Scan for the cell matching the given text and deliver its (x, y) coordinate at center. 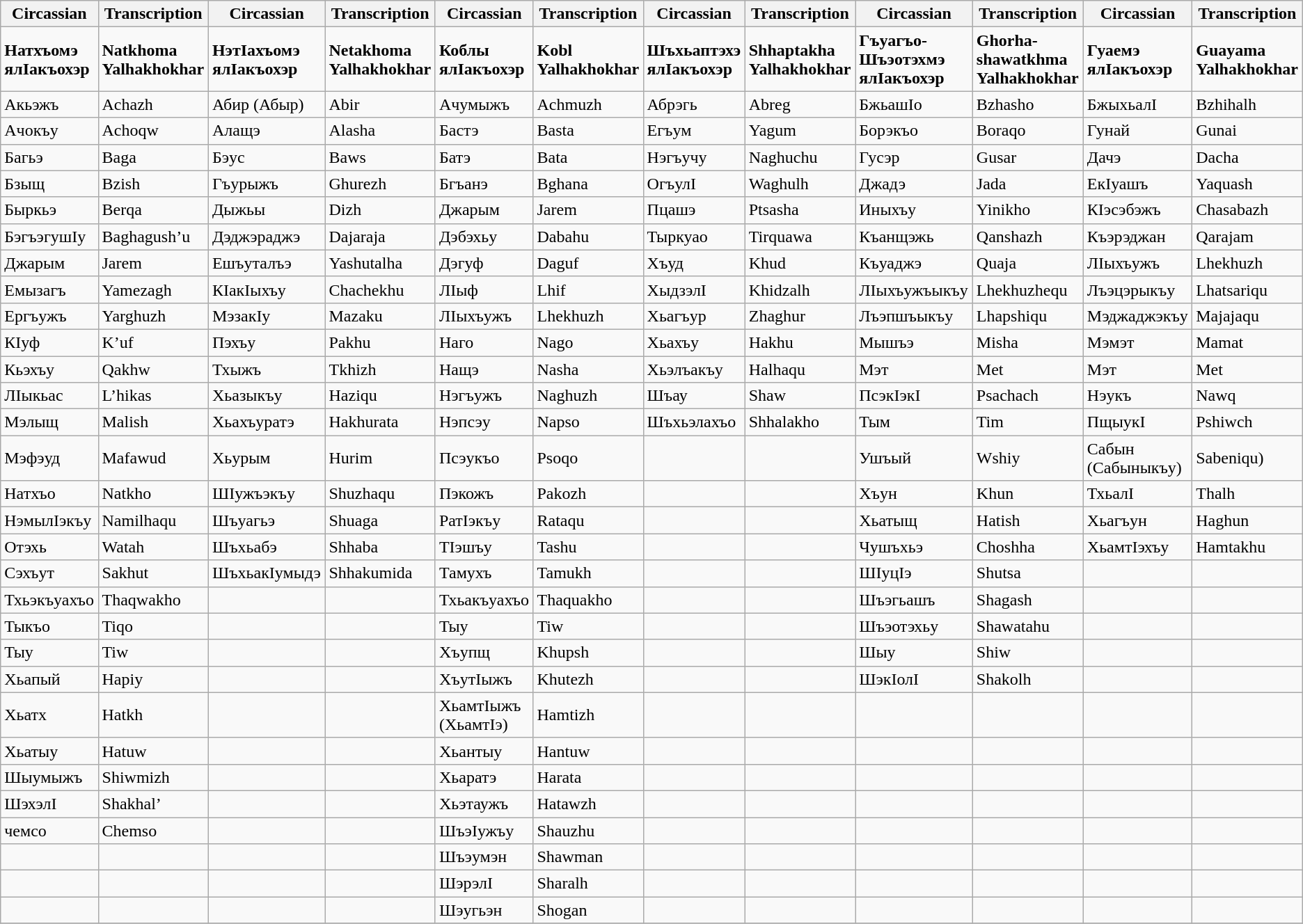
Тыкъо (49, 626)
Chemso (153, 830)
Pshiwch (1247, 422)
Шыу (915, 653)
Sharalh (588, 884)
Dizh (380, 210)
ТIэшъу (484, 547)
Тыркуао (694, 237)
Кьэхъу (49, 369)
Shuzhaqu (380, 494)
Shutsa (1027, 573)
ЕкIуашъ (1137, 184)
Baghagush’u (153, 237)
Мэджаджэкъу (1137, 316)
Bata (588, 157)
Dabahu (588, 237)
Ghorha-shawatkhma Yalhakhokhar (1027, 59)
Нэгъучу (694, 157)
Watah (153, 547)
Гъурыжъ (267, 184)
Коблы ялIакъохэр (484, 59)
Lhekhuzhequ (1027, 289)
Shiwmizh (153, 777)
Shuaga (380, 520)
Бэус (267, 157)
БжьашIо (915, 104)
Тхьакъуахъо (484, 600)
ХьамтIэхъу (1137, 547)
Achoqw (153, 131)
Nawq (1247, 396)
Bghana (588, 184)
Абир (Абыр) (267, 104)
ШэхэлI (49, 804)
Lhatsariqu (1247, 289)
Хьатыу (49, 751)
Mafawud (153, 458)
Wshiy (1027, 458)
Harata (588, 777)
Хьаратэ (484, 777)
Pakozh (588, 494)
Hatuw (153, 751)
Джадэ (915, 184)
Хьэтаужъ (484, 804)
Chachekhu (380, 289)
Тхьэкъуахъо (49, 600)
Ачокъу (49, 131)
Шъэотэхьу (915, 626)
Хьатх (49, 715)
чемсо (49, 830)
Baws (380, 157)
Лъэпшъыкъу (915, 316)
ЛIыкьас (49, 396)
Hamtakhu (1247, 547)
Натхъо (49, 494)
Shhalakho (800, 422)
Psoqo (588, 458)
Борэкъо (915, 131)
Abreg (800, 104)
Хъуд (694, 263)
Tamukh (588, 573)
Halhaqu (800, 369)
Bzish (153, 184)
Thalh (1247, 494)
Nago (588, 342)
Shawatahu (1027, 626)
Шъхьаптэхэ ялIакъохэр (694, 59)
Псэукъо (484, 458)
Ptsasha (800, 210)
Шъхьэлахъо (694, 422)
Khud (800, 263)
Шъау (694, 396)
Yaquash (1247, 184)
Бгъанэ (484, 184)
Дэбэхьу (484, 237)
Naghuchu (800, 157)
БэгъэгушIу (49, 237)
Дыжьы (267, 210)
Иныхъу (915, 210)
Bzhihalh (1247, 104)
Shawman (588, 857)
Хьазыкъу (267, 396)
ШэкIолI (915, 679)
Gusar (1027, 157)
Chasabazh (1247, 210)
Shhaba (380, 547)
Dajaraja (380, 237)
Наго (484, 342)
Malish (153, 422)
Тхыжъ (267, 369)
Къуаджэ (915, 263)
Napso (588, 422)
ХьамтIыжъ (ХьамтIэ) (484, 715)
Natkho (153, 494)
Дэджэраджэ (267, 237)
Къэрэджан (1137, 237)
K’uf (153, 342)
Быркьэ (49, 210)
КIакIыхъу (267, 289)
КIэсэбэжъ (1137, 210)
Khutezh (588, 679)
Ушъый (915, 458)
ПсэкIэкI (915, 396)
НэтIахъомэ ялIакъохэр (267, 59)
Shaw (800, 396)
Лъэцэрыкъу (1137, 289)
Mazaku (380, 316)
Емызагъ (49, 289)
Haziqu (380, 396)
Qanshazh (1027, 237)
Basta (588, 131)
ЛIыхъужъыкъу (915, 289)
ШIужъэкъу (267, 494)
Yarghuzh (153, 316)
Shakolh (1027, 679)
НэмылIэкъу (49, 520)
Kobl Yalhakhokhar (588, 59)
Achmuzh (588, 104)
Mamat (1247, 342)
БжыхьалI (1137, 104)
ХъутIыжъ (484, 679)
Шыумыжъ (49, 777)
Hurim (380, 458)
Namilhaqu (153, 520)
Ачумыжъ (484, 104)
Hatish (1027, 520)
Хьапый (49, 679)
Хъупщ (484, 653)
Мэмэт (1137, 342)
Psachach (1027, 396)
Tirquawa (800, 237)
Хьагъун (1137, 520)
Yashutalha (380, 263)
Нащэ (484, 369)
Ергъужъ (49, 316)
Lhif (588, 289)
Majajaqu (1247, 316)
Waghulh (800, 184)
Zhaghur (800, 316)
КIуф (49, 342)
Сэхъут (49, 573)
ЛIыф (484, 289)
Yagum (800, 131)
Lhapshiqu (1027, 316)
Natkhoma Yalhakhokhar (153, 59)
L’hikas (153, 396)
Шъэгьашъ (915, 600)
Alasha (380, 131)
Пэкожъ (484, 494)
ШъхьакIумыдэ (267, 573)
Shhakumida (380, 573)
Khupsh (588, 653)
Daguf (588, 263)
Хьурым (267, 458)
Shogan (588, 910)
Tashu (588, 547)
Shhaptakha Yalhakhokhar (800, 59)
РатIэкъу (484, 520)
Хьатыщ (915, 520)
Къанщэжь (915, 237)
Shauzhu (588, 830)
Ghurezh (380, 184)
Quaja (1027, 263)
Натхъомэ ялIакъохэр (49, 59)
Отэхь (49, 547)
Мэлыщ (49, 422)
Шъуагьэ (267, 520)
Hatkh (153, 715)
Хьэлъакъу (694, 369)
Shiw (1027, 653)
Berqa (153, 210)
ХыдзэлI (694, 289)
Бастэ (484, 131)
Гусэр (915, 157)
Choshha (1027, 547)
Khidzalh (800, 289)
Егъум (694, 131)
Haghun (1247, 520)
Хъун (915, 494)
Гъуагъо-Шъэотэхмэ ялIакъохэр (915, 59)
Misha (1027, 342)
Пэхъу (267, 342)
Гуаемэ ялIакъохэр (1137, 59)
Гунай (1137, 131)
Хьахъуратэ (267, 422)
Tiqo (153, 626)
ТхьалI (1137, 494)
Qakhw (153, 369)
Hatawzh (588, 804)
Shagash (1027, 600)
ШэрэлI (484, 884)
Shakhal’ (153, 804)
Ешъуталъэ (267, 263)
Abir (380, 104)
Yamezagh (153, 289)
Хьагъур (694, 316)
Шъхьабэ (267, 547)
Чушъхьэ (915, 547)
Тым (915, 422)
Дачэ (1137, 157)
Pakhu (380, 342)
ОгъулI (694, 184)
Qarajam (1247, 237)
Абрэгь (694, 104)
Thaquakho (588, 600)
Пцашэ (694, 210)
Sakhut (153, 573)
Шэугьэн (484, 910)
Хьахъу (694, 342)
Hamtizh (588, 715)
Netakhoma Yalhakhokhar (380, 59)
Thaqwakho (153, 600)
Naghuzh (588, 396)
Khun (1027, 494)
Батэ (484, 157)
Шъэумэн (484, 857)
ШъэIужъу (484, 830)
Tkhizh (380, 369)
Акьэжъ (49, 104)
Нэгъужъ (484, 396)
ШIуцIэ (915, 573)
Achazh (153, 104)
Hakhurata (380, 422)
ПщыукI (1137, 422)
Hantuw (588, 751)
Нэпсэу (484, 422)
Jada (1027, 184)
Хьантыу (484, 751)
Nasha (588, 369)
Тамухъ (484, 573)
Hakhu (800, 342)
Boraqo (1027, 131)
Bzhasho (1027, 104)
Алащэ (267, 131)
Tim (1027, 422)
МэзакIу (267, 316)
Мэфэуд (49, 458)
Sabeniqu) (1247, 458)
Rataqu (588, 520)
Бзыщ (49, 184)
Мышъэ (915, 342)
Дэгуф (484, 263)
Yinikho (1027, 210)
Hapiy (153, 679)
Нэукъ (1137, 396)
Baga (153, 157)
Gunai (1247, 131)
Сабын (Сабыныкъу) (1137, 458)
Guayama Yalhakhokhar (1247, 59)
Dacha (1247, 157)
Багьэ (49, 157)
